Find where the given text appears and provide that cell's center as [x, y] coordinate. 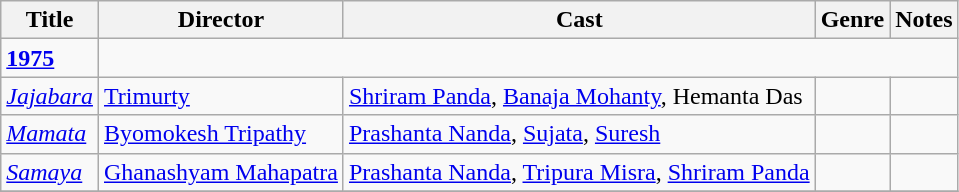
Ghanashyam Mahapatra [220, 172]
Jajabara [50, 96]
Trimurty [220, 96]
Shriram Panda, Banaja Mohanty, Hemanta Das [579, 96]
Cast [579, 20]
Prashanta Nanda, Tripura Misra, Shriram Panda [579, 172]
Mamata [50, 134]
Samaya [50, 172]
Director [220, 20]
Notes [924, 20]
1975 [50, 58]
Title [50, 20]
Genre [852, 20]
Byomokesh Tripathy [220, 134]
Prashanta Nanda, Sujata, Suresh [579, 134]
